Pinpoint the cell where the given text exists, returning its [X, Y] midpoint coordinate. 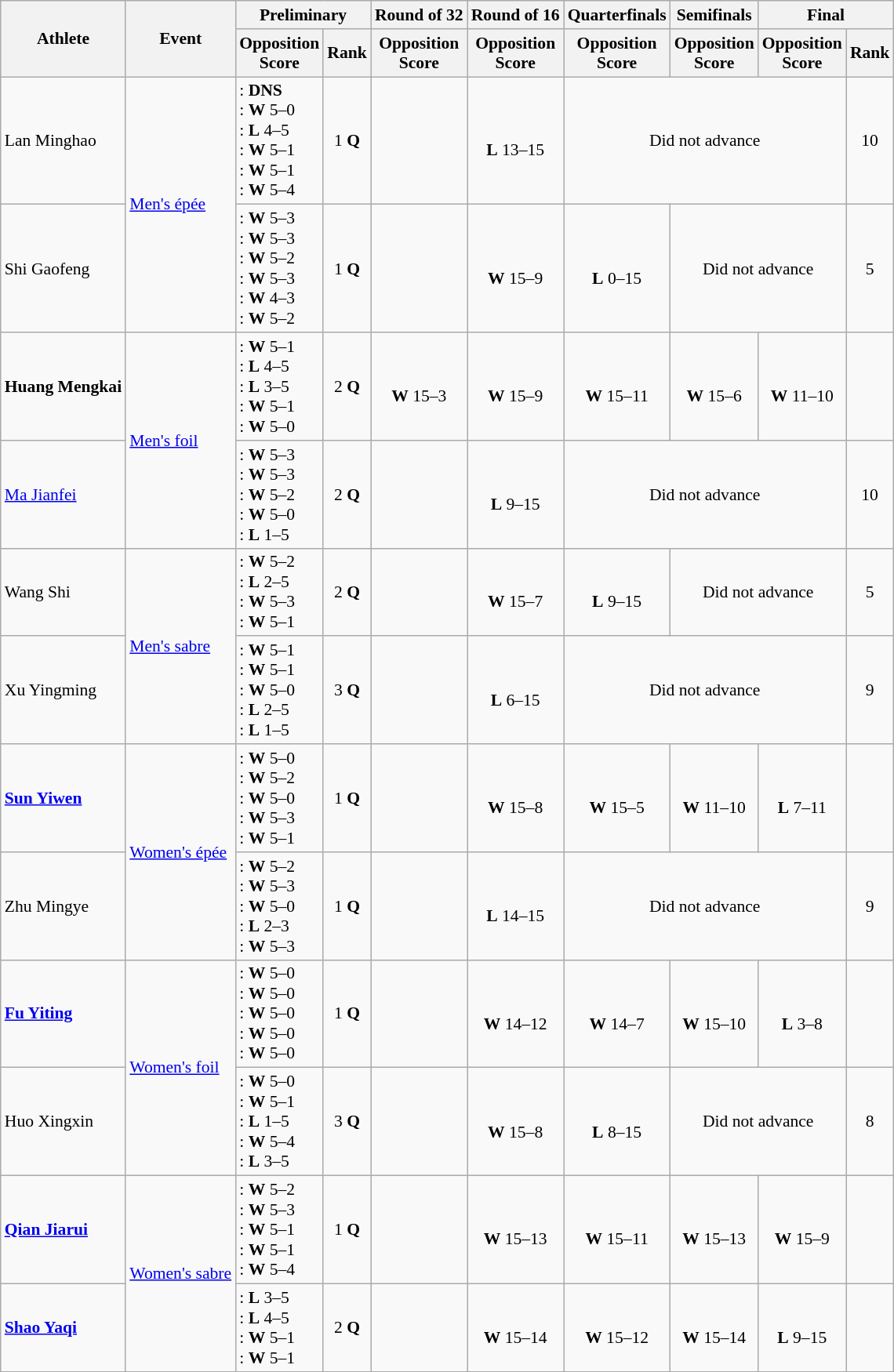
Semifinals [714, 15]
W 15–12 [617, 1327]
: W 5–3: W 5–3: W 5–2: W 5–0: L 1–5 [279, 495]
: W 5–2: L 2–5: W 5–3: W 5–1 [279, 592]
Huo Xingxin [63, 1122]
: W 5–2: W 5–3: W 5–1: W 5–1: W 5–4 [279, 1230]
: W 5–1: L 4–5: L 3–5: W 5–1: W 5–0 [279, 387]
L 8–15 [617, 1122]
: W 5–1: W 5–1: W 5–0: L 2–5: L 1–5 [279, 691]
Men's foil [180, 441]
: W 5–0: W 5–2: W 5–0: W 5–3: W 5–1 [279, 798]
Final [827, 15]
Event [180, 39]
Lan Minghao [63, 141]
Ma Jianfei [63, 495]
Men's épée [180, 205]
Round of 32 [419, 15]
Women's sabre [180, 1274]
W 15–7 [516, 592]
W 15–5 [617, 798]
Xu Yingming [63, 691]
W 15–6 [714, 387]
Men's sabre [180, 646]
Women's foil [180, 1068]
Women's épée [180, 851]
Athlete [63, 39]
Shi Gaofeng [63, 268]
L 3–8 [802, 1014]
L 6–15 [516, 691]
L 7–11 [802, 798]
W 14–7 [617, 1014]
Zhu Mingye [63, 906]
L 0–15 [617, 268]
: W 5–3: W 5–3: W 5–2: W 5–3: W 4–3: W 5–2 [279, 268]
L 14–15 [516, 906]
Qian Jiarui [63, 1230]
: W 5–0: W 5–0: W 5–0: W 5–0: W 5–0 [279, 1014]
Quarterfinals [617, 15]
Shao Yaqi [63, 1327]
Preliminary [303, 15]
: DNS: W 5–0: L 4–5: W 5–1: W 5–1: W 5–4 [279, 141]
L 13–15 [516, 141]
Huang Mengkai [63, 387]
: W 5–0: W 5–1: L 1–5: W 5–4: L 3–5 [279, 1122]
8 [870, 1122]
W 15–10 [714, 1014]
Sun Yiwen [63, 798]
Round of 16 [516, 15]
W 15–3 [419, 387]
Fu Yiting [63, 1014]
: L 3–5: L 4–5: W 5–1: W 5–1 [279, 1327]
: W 5–2: W 5–3: W 5–0: L 2–3: W 5–3 [279, 906]
W 14–12 [516, 1014]
Wang Shi [63, 592]
